Return [X, Y] of the center of cell containing provided text 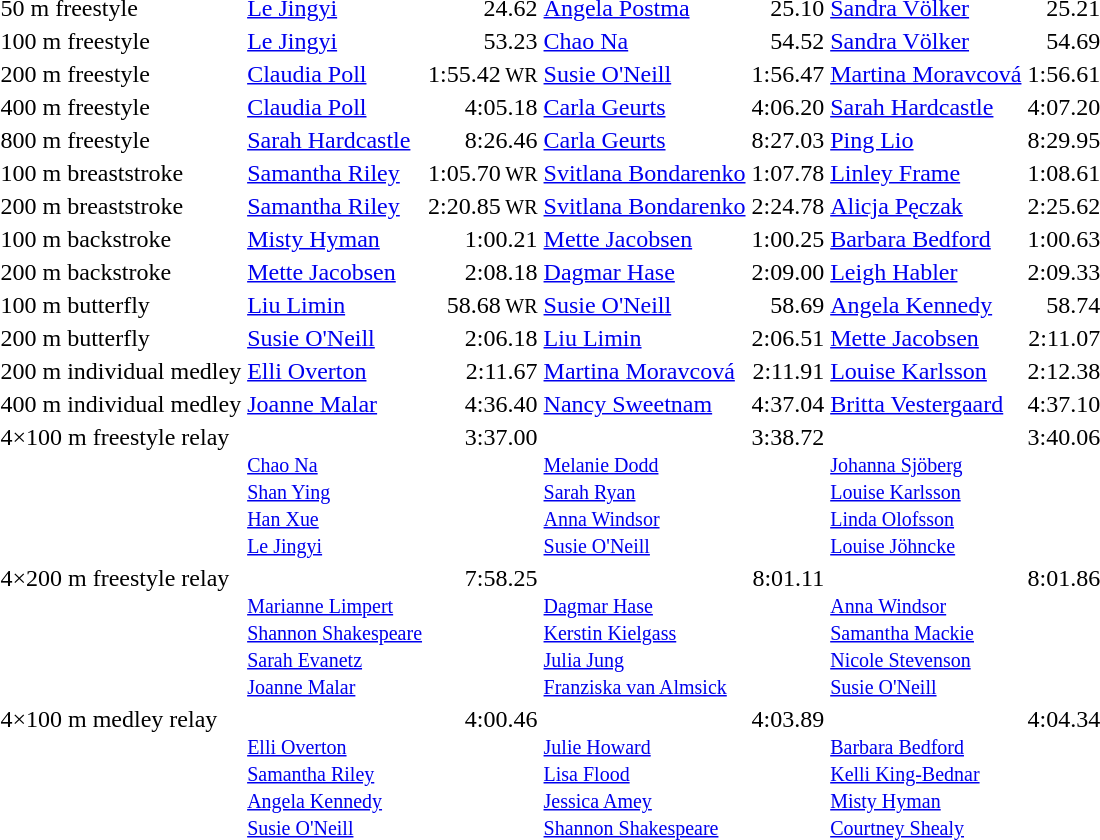
Angela Kennedy [926, 305]
53.23 [484, 41]
1:55.42 WR [484, 74]
Marianne LimpertShannon ShakespeareSarah EvanetzJoanne Malar [335, 632]
58.69 [788, 305]
2:24.78 [788, 206]
Nancy Sweetnam [644, 404]
54.52 [788, 41]
Dagmar HaseKerstin KielgassJulia JungFranziska van Almsick [644, 632]
8:01.11 [788, 632]
Alicja Pęczak [926, 206]
Anna WindsorSamantha MackieNicole StevensonSusie O'Neill [926, 632]
2:08.18 [484, 272]
1:00.25 [788, 239]
4:05.18 [484, 107]
3:38.72 [788, 491]
Barbara Bedford [926, 239]
1:56.47 [788, 74]
Le Jingyi [335, 41]
1:05.70 WR [484, 173]
2:11.67 [484, 371]
Ping Lio [926, 140]
Linley Frame [926, 173]
1:07.78 [788, 173]
4:36.40 [484, 404]
3:37.00 [484, 491]
4:06.20 [788, 107]
Chao Na [644, 41]
Elli Overton [335, 371]
8:27.03 [788, 140]
2:06.51 [788, 338]
2:09.00 [788, 272]
Johanna SjöbergLouise KarlssonLinda OlofssonLouise Jöhncke [926, 491]
2:11.91 [788, 371]
Britta Vestergaard [926, 404]
Louise Karlsson [926, 371]
8:26.46 [484, 140]
Joanne Malar [335, 404]
7:58.25 [484, 632]
Leigh Habler [926, 272]
Dagmar Hase [644, 272]
2:20.85 WR [484, 206]
Sandra Völker [926, 41]
Misty Hyman [335, 239]
58.68 WR [484, 305]
Chao NaShan YingHan XueLe Jingyi [335, 491]
2:06.18 [484, 338]
1:00.21 [484, 239]
Melanie DoddSarah RyanAnna WindsorSusie O'Neill [644, 491]
4:37.04 [788, 404]
